Pinpoint the cell where the given text exists, returning its [X, Y] midpoint coordinate. 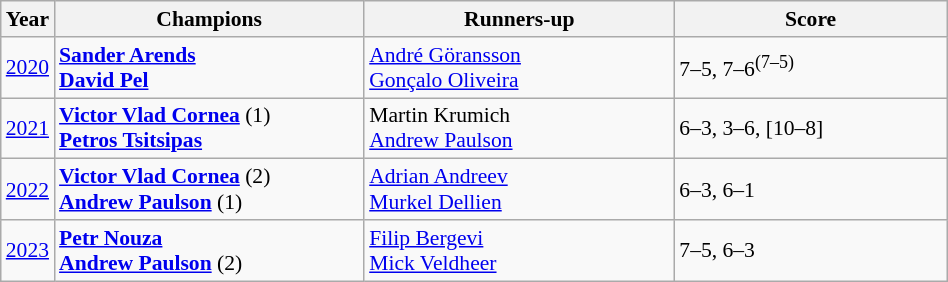
Petr Nouza Andrew Paulson (2) [209, 250]
2021 [28, 128]
Score [810, 19]
Champions [209, 19]
2020 [28, 68]
7–5, 6–3 [810, 250]
7–5, 7–6(7–5) [810, 68]
Filip Bergevi Mick Veldheer [519, 250]
2022 [28, 190]
Victor Vlad Cornea (2) Andrew Paulson (1) [209, 190]
Year [28, 19]
Martin Krumich Andrew Paulson [519, 128]
Runners-up [519, 19]
6–3, 3–6, [10–8] [810, 128]
6–3, 6–1 [810, 190]
Adrian Andreev Murkel Dellien [519, 190]
Victor Vlad Cornea (1) Petros Tsitsipas [209, 128]
2023 [28, 250]
Sander Arends David Pel [209, 68]
André Göransson Gonçalo Oliveira [519, 68]
